Detect which cell encompasses the target text, then output its (x, y) center coordinate. 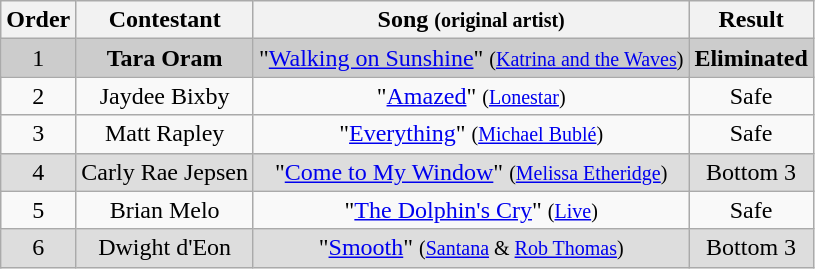
6 (38, 248)
Brian Melo (165, 210)
Jaydee Bixby (165, 96)
Order (38, 20)
5 (38, 210)
"Smooth" (Santana & Rob Thomas) (470, 248)
Tara Oram (165, 58)
"Walking on Sunshine" (Katrina and the Waves) (470, 58)
1 (38, 58)
"Amazed" (Lonestar) (470, 96)
Contestant (165, 20)
3 (38, 134)
Matt Rapley (165, 134)
"Everything" (Michael Bublé) (470, 134)
Eliminated (751, 58)
Carly Rae Jepsen (165, 172)
Result (751, 20)
2 (38, 96)
"Come to My Window" (Melissa Etheridge) (470, 172)
4 (38, 172)
Dwight d'Eon (165, 248)
"The Dolphin's Cry" (Live) (470, 210)
Song (original artist) (470, 20)
